Capture the cell that displays the provided text and extract its [x, y] central coordinate. 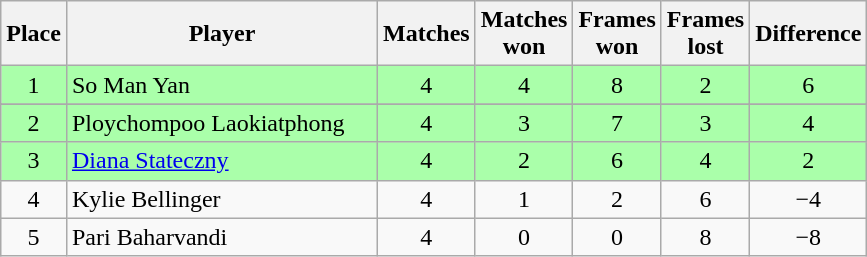
Player [222, 34]
Place [34, 34]
Ploychompoo Laokiatphong [222, 123]
−8 [808, 237]
5 [34, 237]
−4 [808, 199]
Frames lost [705, 34]
Pari Baharvandi [222, 237]
Difference [808, 34]
So Man Yan [222, 85]
Kylie Bellinger [222, 199]
7 [617, 123]
Frames won [617, 34]
Diana Stateczny [222, 161]
Matches [427, 34]
Matches won [524, 34]
